For the text-containing cell, return its midpoint in (x, y) coordinate format. 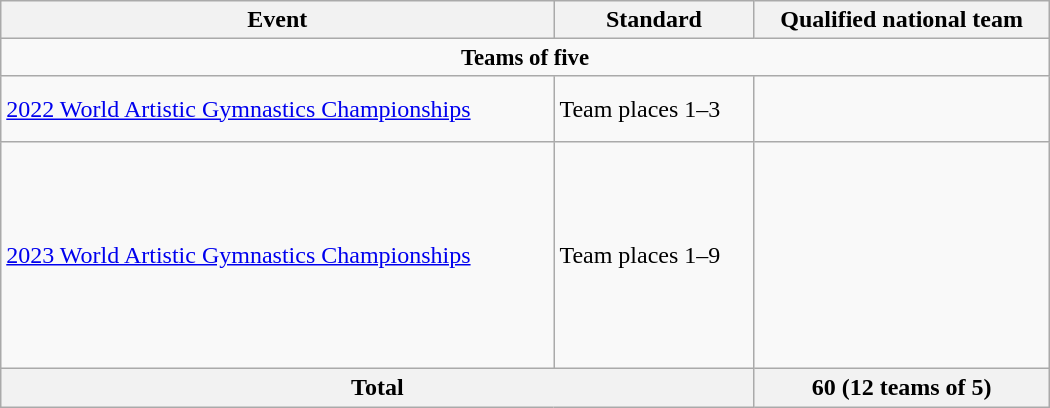
Total (378, 388)
Event (278, 20)
2022 World Artistic Gymnastics Championships (278, 108)
Team places 1–9 (654, 254)
Team places 1–3 (654, 108)
Teams of five (525, 58)
2023 World Artistic Gymnastics Championships (278, 254)
Standard (654, 20)
60 (12 teams of 5) (902, 388)
Qualified national team (902, 20)
